Pinpoint the cell where the given text exists, returning its (X, Y) midpoint coordinate. 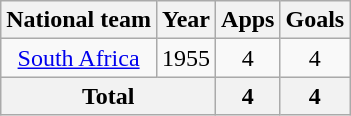
Year (186, 20)
1955 (186, 58)
National team (79, 20)
South Africa (79, 58)
Goals (315, 20)
Total (108, 96)
Apps (248, 20)
